From the cell containing the given text, extract its center point as [x, y] coordinate. 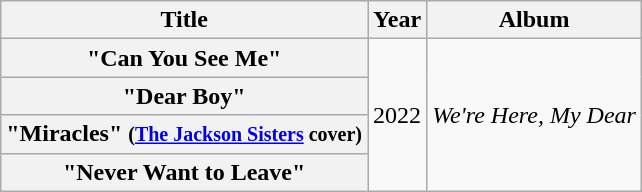
We're Here, My Dear [534, 115]
"Miracles" (The Jackson Sisters cover) [184, 134]
Year [398, 20]
Title [184, 20]
"Never Want to Leave" [184, 172]
2022 [398, 115]
"Can You See Me" [184, 58]
"Dear Boy" [184, 96]
Album [534, 20]
